Identify which cell holds the provided text, then report its (x, y) central coordinate. 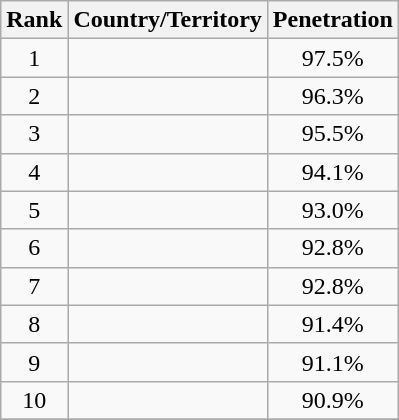
9 (34, 362)
Penetration (332, 20)
Country/Territory (168, 20)
97.5% (332, 58)
94.1% (332, 172)
95.5% (332, 134)
3 (34, 134)
90.9% (332, 400)
8 (34, 324)
1 (34, 58)
2 (34, 96)
5 (34, 210)
6 (34, 248)
91.4% (332, 324)
4 (34, 172)
96.3% (332, 96)
93.0% (332, 210)
7 (34, 286)
91.1% (332, 362)
Rank (34, 20)
10 (34, 400)
